Return the [x, y] coordinate for the center point of the cell that contains the specified text.  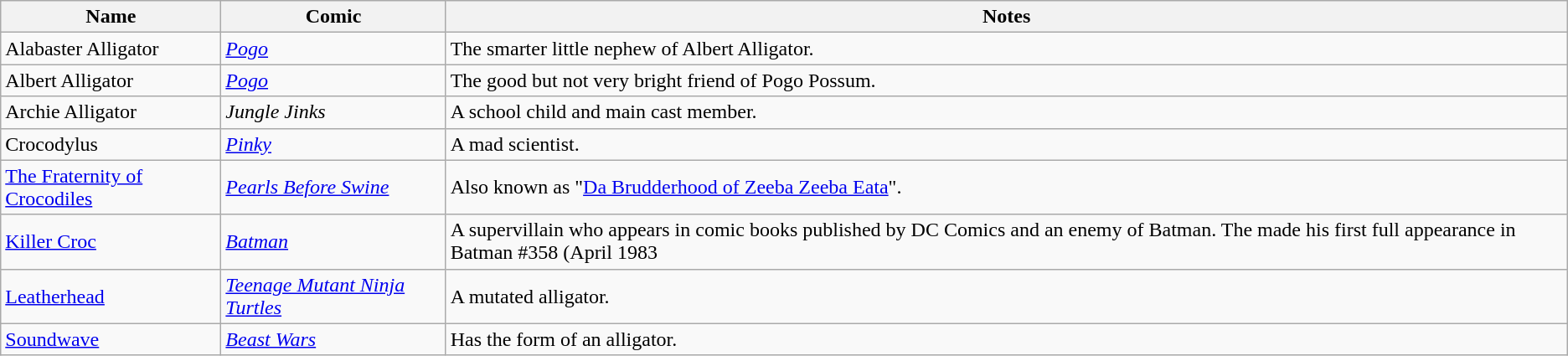
Crocodylus [111, 144]
The smarter little nephew of Albert Alligator. [1007, 49]
Notes [1007, 17]
Jungle Jinks [333, 112]
Also known as "Da Brudderhood of Zeeba Zeeba Eata". [1007, 188]
Leatherhead [111, 297]
Archie Alligator [111, 112]
Soundwave [111, 339]
The Fraternity of Crocodiles [111, 188]
Batman [333, 241]
Pearls Before Swine [333, 188]
The good but not very bright friend of Pogo Possum. [1007, 80]
Beast Wars [333, 339]
Albert Alligator [111, 80]
Teenage Mutant Ninja Turtles [333, 297]
Has the form of an alligator. [1007, 339]
Pinky [333, 144]
Killer Croc [111, 241]
A mutated alligator. [1007, 297]
A school child and main cast member. [1007, 112]
Comic [333, 17]
Alabaster Alligator [111, 49]
A mad scientist. [1007, 144]
Name [111, 17]
